Detect which cell encompasses the target text, then output its (x, y) center coordinate. 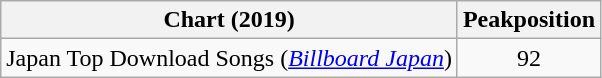
Peakposition (528, 20)
Chart (2019) (230, 20)
92 (528, 58)
Japan Top Download Songs (Billboard Japan) (230, 58)
